For the text-containing cell, return its midpoint in (X, Y) coordinate format. 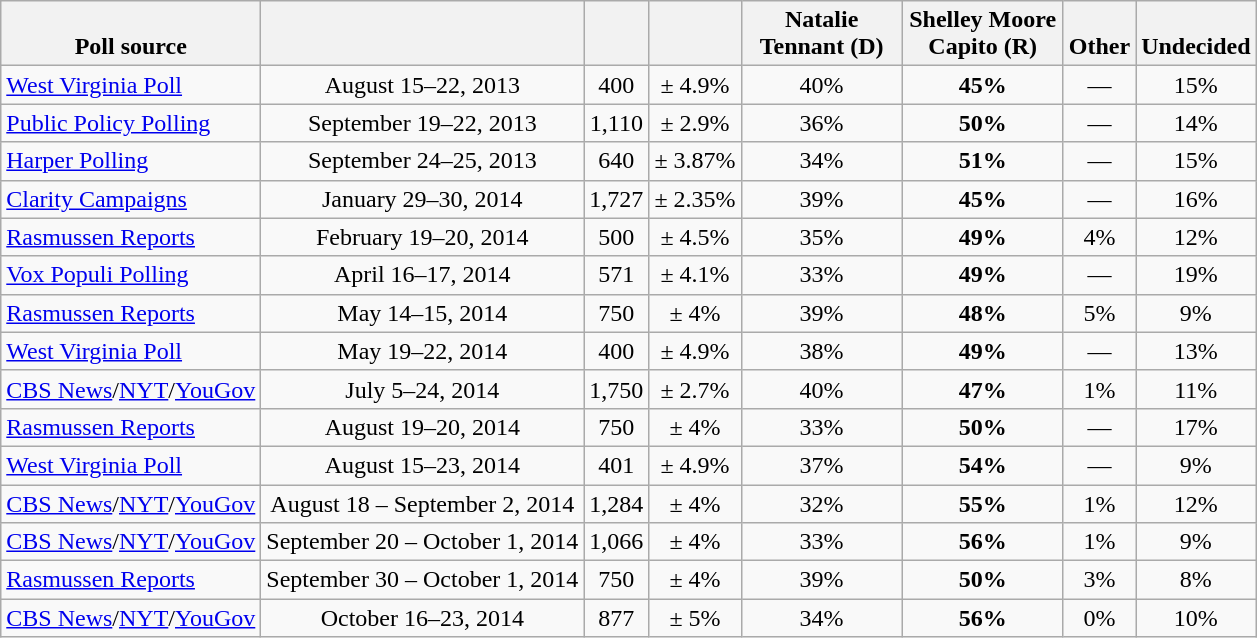
September 19–22, 2013 (422, 123)
± 2.35% (695, 199)
17% (1196, 427)
Harper Polling (131, 161)
Public Policy Polling (131, 123)
48% (982, 313)
36% (822, 123)
11% (1196, 389)
401 (616, 465)
1,727 (616, 199)
May 14–15, 2014 (422, 313)
1,066 (616, 542)
55% (982, 503)
877 (616, 618)
13% (1196, 351)
0% (1099, 618)
500 (616, 237)
640 (616, 161)
14% (1196, 123)
35% (822, 237)
10% (1196, 618)
Shelley MooreCapito (R) (982, 34)
Other (1099, 34)
October 16–23, 2014 (422, 618)
September 20 – October 1, 2014 (422, 542)
September 30 – October 1, 2014 (422, 580)
38% (822, 351)
August 15–23, 2014 (422, 465)
August 15–22, 2013 (422, 85)
August 18 – September 2, 2014 (422, 503)
May 19–22, 2014 (422, 351)
NatalieTennant (D) (822, 34)
July 5–24, 2014 (422, 389)
19% (1196, 275)
± 4.5% (695, 237)
August 19–20, 2014 (422, 427)
3% (1099, 580)
± 2.7% (695, 389)
April 16–17, 2014 (422, 275)
± 4.1% (695, 275)
16% (1196, 199)
54% (982, 465)
Poll source (131, 34)
4% (1099, 237)
37% (822, 465)
January 29–30, 2014 (422, 199)
1,284 (616, 503)
5% (1099, 313)
8% (1196, 580)
1,750 (616, 389)
32% (822, 503)
51% (982, 161)
± 2.9% (695, 123)
Undecided (1196, 34)
47% (982, 389)
± 3.87% (695, 161)
± 5% (695, 618)
Vox Populi Polling (131, 275)
571 (616, 275)
February 19–20, 2014 (422, 237)
1,110 (616, 123)
Clarity Campaigns (131, 199)
September 24–25, 2013 (422, 161)
